Capture the cell that displays the provided text and extract its (x, y) central coordinate. 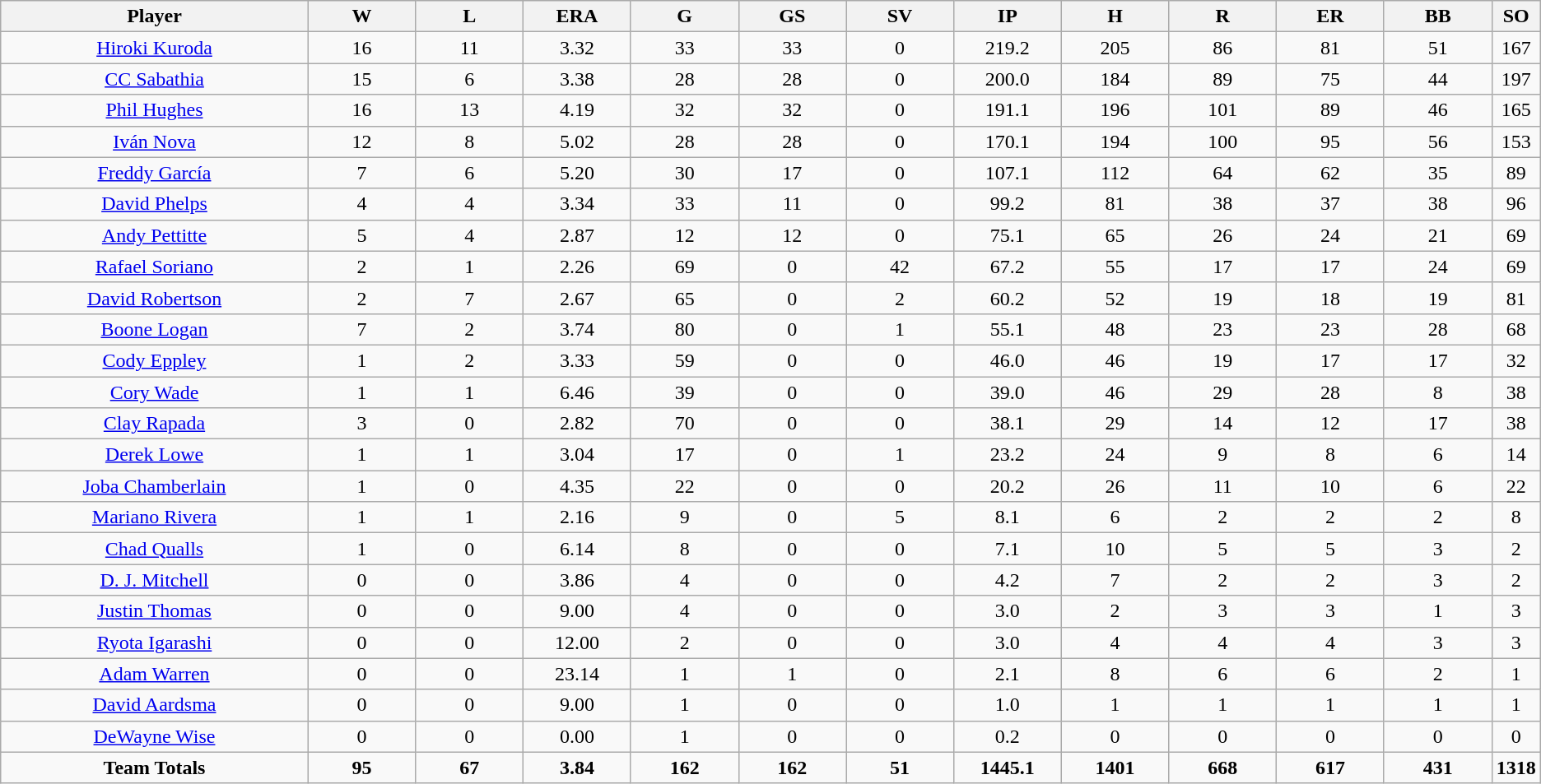
60.2 (1008, 298)
Andy Pettitte (155, 235)
2.1 (1008, 674)
G (685, 16)
42 (901, 267)
Iván Nova (155, 141)
56 (1437, 141)
197 (1516, 79)
39 (685, 392)
GS (792, 16)
Freddy García (155, 173)
4.35 (578, 486)
112 (1115, 173)
21 (1437, 235)
2.16 (578, 517)
H (1115, 16)
1445.1 (1008, 768)
5.02 (578, 141)
431 (1437, 768)
3.33 (578, 360)
75 (1330, 79)
W (362, 16)
0.00 (578, 736)
R (1223, 16)
Rafael Soriano (155, 267)
3.34 (578, 204)
8.1 (1008, 517)
CC Sabathia (155, 79)
Hiroki Kuroda (155, 48)
23.14 (578, 674)
205 (1115, 48)
67.2 (1008, 267)
7.1 (1008, 549)
23.2 (1008, 455)
3.38 (578, 79)
48 (1115, 329)
100 (1223, 141)
13 (469, 110)
38.1 (1008, 424)
2.67 (578, 298)
153 (1516, 141)
96 (1516, 204)
30 (685, 173)
668 (1223, 768)
IP (1008, 16)
1.0 (1008, 705)
70 (685, 424)
3.86 (578, 580)
99.2 (1008, 204)
59 (685, 360)
2.82 (578, 424)
Phil Hughes (155, 110)
ER (1330, 16)
191.1 (1008, 110)
617 (1330, 768)
67 (469, 768)
David Robertson (155, 298)
75.1 (1008, 235)
35 (1437, 173)
55 (1115, 267)
3.74 (578, 329)
6.14 (578, 549)
5.20 (578, 173)
Boone Logan (155, 329)
SO (1516, 16)
167 (1516, 48)
Team Totals (155, 768)
3.84 (578, 768)
80 (685, 329)
165 (1516, 110)
20.2 (1008, 486)
64 (1223, 173)
2.87 (578, 235)
2.26 (578, 267)
107.1 (1008, 173)
194 (1115, 141)
52 (1115, 298)
BB (1437, 16)
L (469, 16)
62 (1330, 173)
44 (1437, 79)
Mariano Rivera (155, 517)
Ryota Igarashi (155, 643)
Cody Eppley (155, 360)
1318 (1516, 768)
Chad Qualls (155, 549)
12.00 (578, 643)
4.2 (1008, 580)
Player (155, 16)
D. J. Mitchell (155, 580)
18 (1330, 298)
184 (1115, 79)
ERA (578, 16)
6.46 (578, 392)
219.2 (1008, 48)
55.1 (1008, 329)
68 (1516, 329)
3.32 (578, 48)
46.0 (1008, 360)
170.1 (1008, 141)
4.19 (578, 110)
David Phelps (155, 204)
Justin Thomas (155, 611)
Cory Wade (155, 392)
Clay Rapada (155, 424)
0.2 (1008, 736)
SV (901, 16)
39.0 (1008, 392)
Adam Warren (155, 674)
15 (362, 79)
101 (1223, 110)
3.04 (578, 455)
1401 (1115, 768)
196 (1115, 110)
Derek Lowe (155, 455)
DeWayne Wise (155, 736)
86 (1223, 48)
200.0 (1008, 79)
37 (1330, 204)
Joba Chamberlain (155, 486)
David Aardsma (155, 705)
